From the cell containing the given text, extract its center point as (x, y) coordinate. 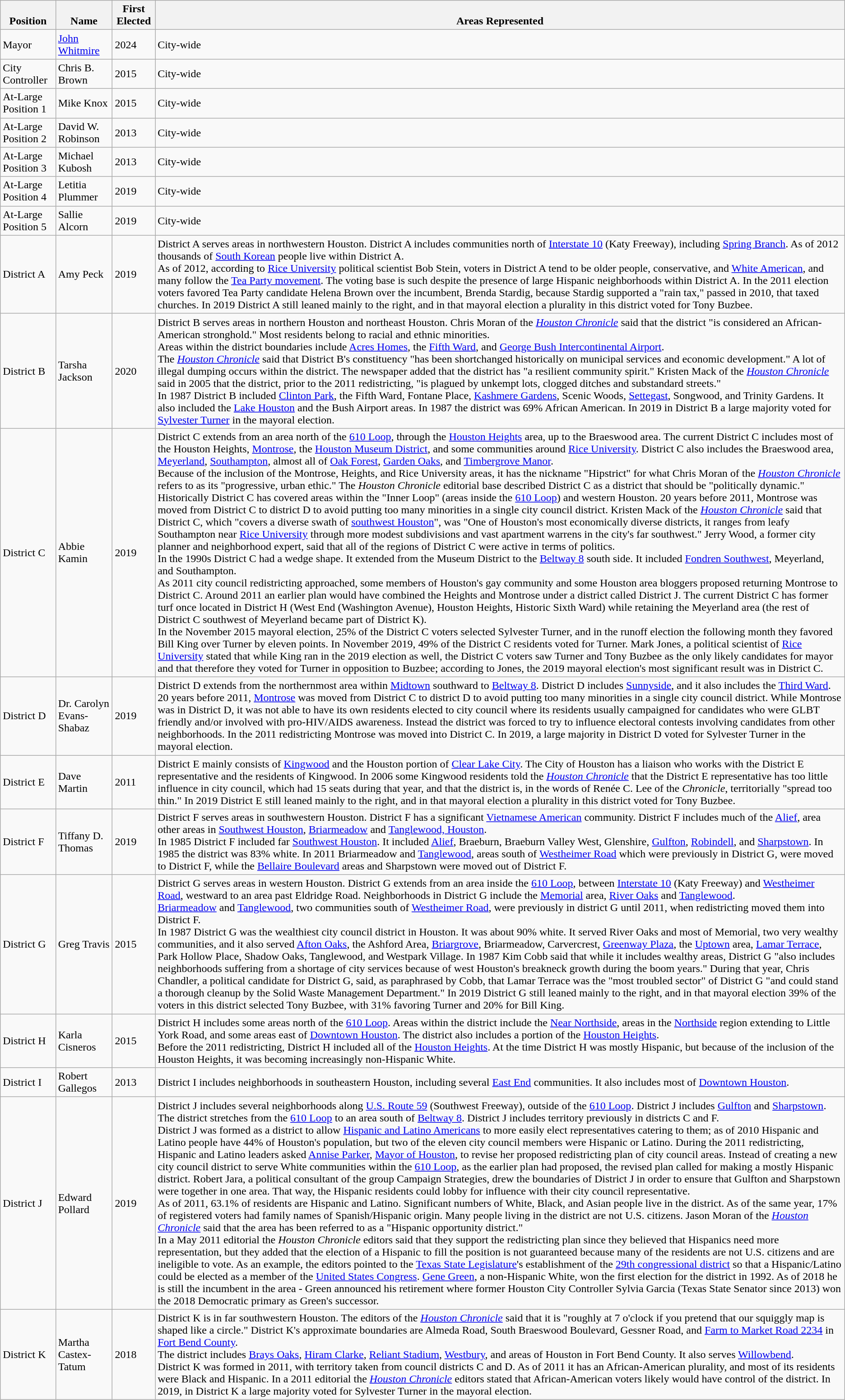
Tarsha Jackson (84, 371)
Edward Pollard (84, 1203)
John Whitmire (84, 44)
District G (28, 944)
First Elected (134, 15)
Mayor (28, 44)
Areas Represented (500, 15)
Martha Castex-Tatum (84, 1354)
Name (84, 15)
Amy Peck (84, 274)
At-Large Position 1 (28, 103)
Greg Travis (84, 944)
At-Large Position 3 (28, 162)
David W. Robinson (84, 133)
Abbie Kamin (84, 553)
Mike Knox (84, 103)
At-Large Position 4 (28, 191)
District C (28, 553)
District I includes neighborhoods in southeastern Houston, including several East End communities. It also includes most of Downtown Houston. (500, 1083)
District I (28, 1083)
Dave Martin (84, 782)
2020 (134, 371)
Dr. Carolyn Evans-Shabaz (84, 716)
At-Large Position 2 (28, 133)
At-Large Position 5 (28, 220)
Letitia Plummer (84, 191)
Michael Kubosh (84, 162)
District B (28, 371)
City Controller (28, 74)
2011 (134, 782)
Karla Cisneros (84, 1041)
Chris B. Brown (84, 74)
District F (28, 842)
Sallie Alcorn (84, 220)
District D (28, 716)
District K (28, 1354)
2018 (134, 1354)
Robert Gallegos (84, 1083)
District H (28, 1041)
2024 (134, 44)
District J (28, 1203)
District E (28, 782)
District A (28, 274)
Tiffany D. Thomas (84, 842)
Position (28, 15)
